Output the (x, y) coordinate of the center of the cell containing the given text.  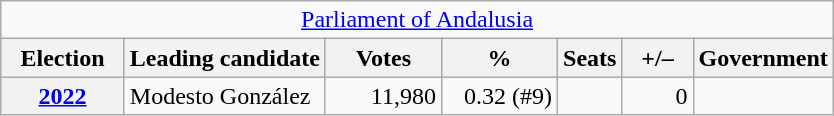
+/– (658, 58)
Parliament of Andalusia (418, 20)
0.32 (#9) (499, 96)
11,980 (383, 96)
Modesto González (224, 96)
Election (63, 58)
Government (763, 58)
Votes (383, 58)
0 (658, 96)
Leading candidate (224, 58)
2022 (63, 96)
% (499, 58)
Seats (590, 58)
